Provide the [x, y] coordinate of the cell's center where the given text is located.  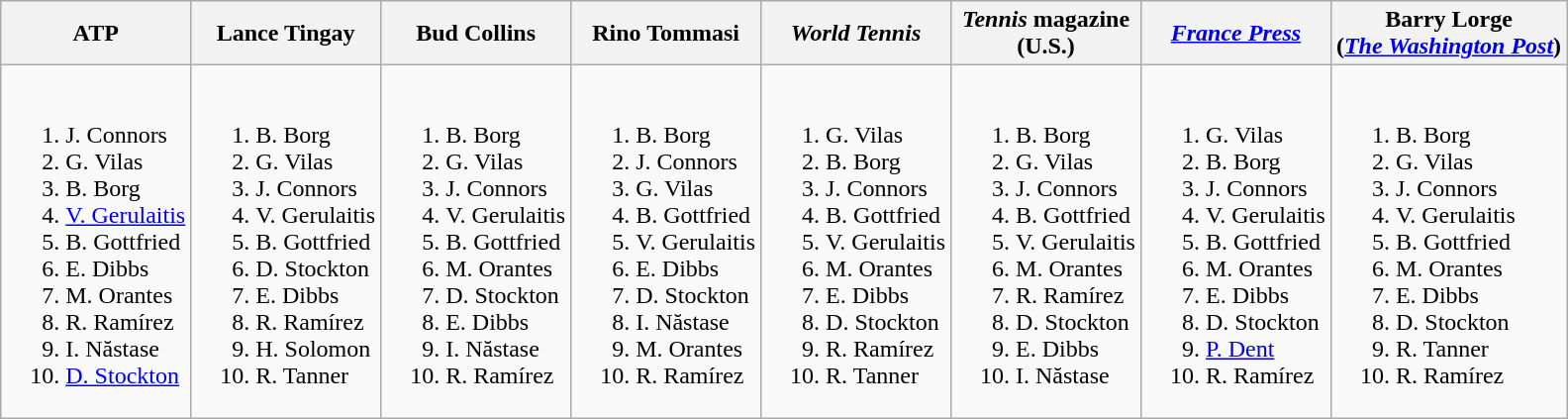
J. Connors G. Vilas B. Borg V. Gerulaitis B. Gottfried E. Dibbs M. Orantes R. Ramírez I. Năstase D. Stockton [96, 242]
Tennis magazine(U.S.) [1046, 34]
B. Borg G. Vilas J. Connors V. Gerulaitis B. Gottfried D. Stockton E. Dibbs R. Ramírez H. Solomon R. Tanner [286, 242]
ATP [96, 34]
B. Borg G. Vilas J. Connors B. Gottfried V. Gerulaitis M. Orantes R. Ramírez D. Stockton E. Dibbs I. Năstase [1046, 242]
G. Vilas B. Borg J. Connors V. Gerulaitis B. Gottfried M. Orantes E. Dibbs D. Stockton P. Dent R. Ramírez [1235, 242]
Rino Tommasi [666, 34]
G. Vilas B. Borg J. Connors B. Gottfried V. Gerulaitis M. Orantes E. Dibbs D. Stockton R. Ramírez R. Tanner [856, 242]
B. Borg G. Vilas J. Connors V. Gerulaitis B. Gottfried M. Orantes E. Dibbs D. Stockton R. Tanner R. Ramírez [1448, 242]
Barry Lorge(The Washington Post) [1448, 34]
Lance Tingay [286, 34]
World Tennis [856, 34]
B. Borg J. Connors G. Vilas B. Gottfried V. Gerulaitis E. Dibbs D. Stockton I. Năstase M. Orantes R. Ramírez [666, 242]
Bud Collins [476, 34]
France Press [1235, 34]
B. Borg G. Vilas J. Connors V. Gerulaitis B. Gottfried M. Orantes D. Stockton E. Dibbs I. Năstase R. Ramírez [476, 242]
